Detect which cell encompasses the target text, then output its [X, Y] center coordinate. 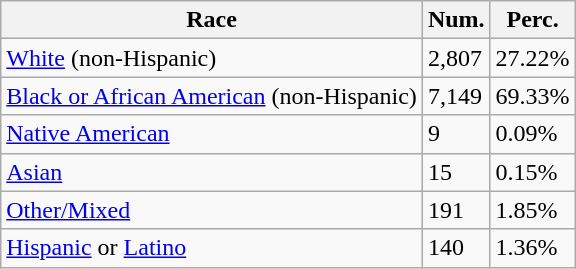
191 [456, 210]
69.33% [532, 96]
Perc. [532, 20]
Num. [456, 20]
9 [456, 134]
7,149 [456, 96]
Other/Mixed [212, 210]
Asian [212, 172]
2,807 [456, 58]
0.09% [532, 134]
Black or African American (non-Hispanic) [212, 96]
White (non-Hispanic) [212, 58]
15 [456, 172]
1.36% [532, 248]
1.85% [532, 210]
Hispanic or Latino [212, 248]
27.22% [532, 58]
Race [212, 20]
Native American [212, 134]
0.15% [532, 172]
140 [456, 248]
